Search for the cell housing the specified text and yield its [X, Y] center coordinate. 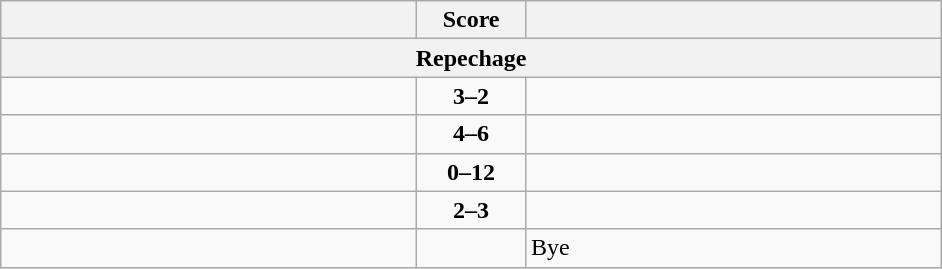
Score [472, 20]
2–3 [472, 210]
Bye [733, 248]
Repechage [472, 58]
0–12 [472, 172]
4–6 [472, 134]
3–2 [472, 96]
